Determine the [X, Y] coordinate at the center of the cell enclosing the given text.  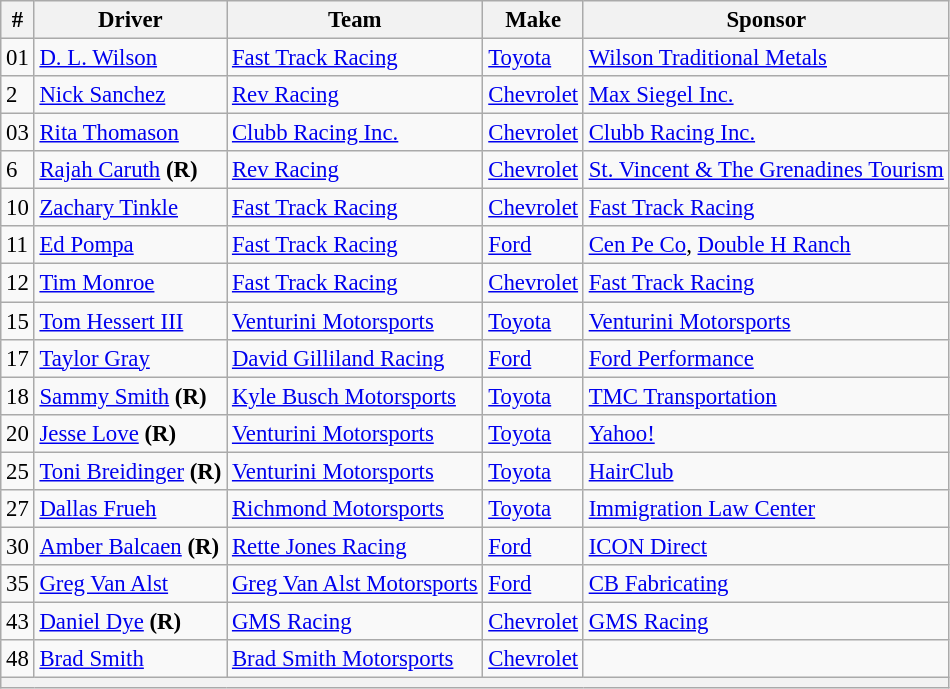
Team [355, 20]
Brad Smith Motorsports [355, 659]
01 [18, 58]
Rajah Caruth (R) [130, 170]
Jesse Love (R) [130, 433]
St. Vincent & The Grenadines Tourism [766, 170]
Ford Performance [766, 358]
2 [18, 95]
David Gilliland Racing [355, 358]
Wilson Traditional Metals [766, 58]
10 [18, 208]
12 [18, 283]
Kyle Busch Motorsports [355, 396]
# [18, 20]
Max Siegel Inc. [766, 95]
Tim Monroe [130, 283]
Rette Jones Racing [355, 546]
TMC Transportation [766, 396]
Amber Balcaen (R) [130, 546]
17 [18, 358]
15 [18, 321]
Dallas Frueh [130, 509]
03 [18, 133]
Yahoo! [766, 433]
Driver [130, 20]
18 [18, 396]
Daniel Dye (R) [130, 621]
Rita Thomason [130, 133]
Zachary Tinkle [130, 208]
Toni Breidinger (R) [130, 471]
25 [18, 471]
CB Fabricating [766, 584]
Make [533, 20]
Taylor Gray [130, 358]
30 [18, 546]
D. L. Wilson [130, 58]
Sponsor [766, 20]
Greg Van Alst [130, 584]
Immigration Law Center [766, 509]
11 [18, 245]
Sammy Smith (R) [130, 396]
48 [18, 659]
43 [18, 621]
Greg Van Alst Motorsports [355, 584]
Brad Smith [130, 659]
Cen Pe Co, Double H Ranch [766, 245]
Nick Sanchez [130, 95]
Tom Hessert III [130, 321]
HairClub [766, 471]
Ed Pompa [130, 245]
6 [18, 170]
35 [18, 584]
27 [18, 509]
Richmond Motorsports [355, 509]
20 [18, 433]
ICON Direct [766, 546]
